Output the (x, y) coordinate of the center of the cell containing the given text.  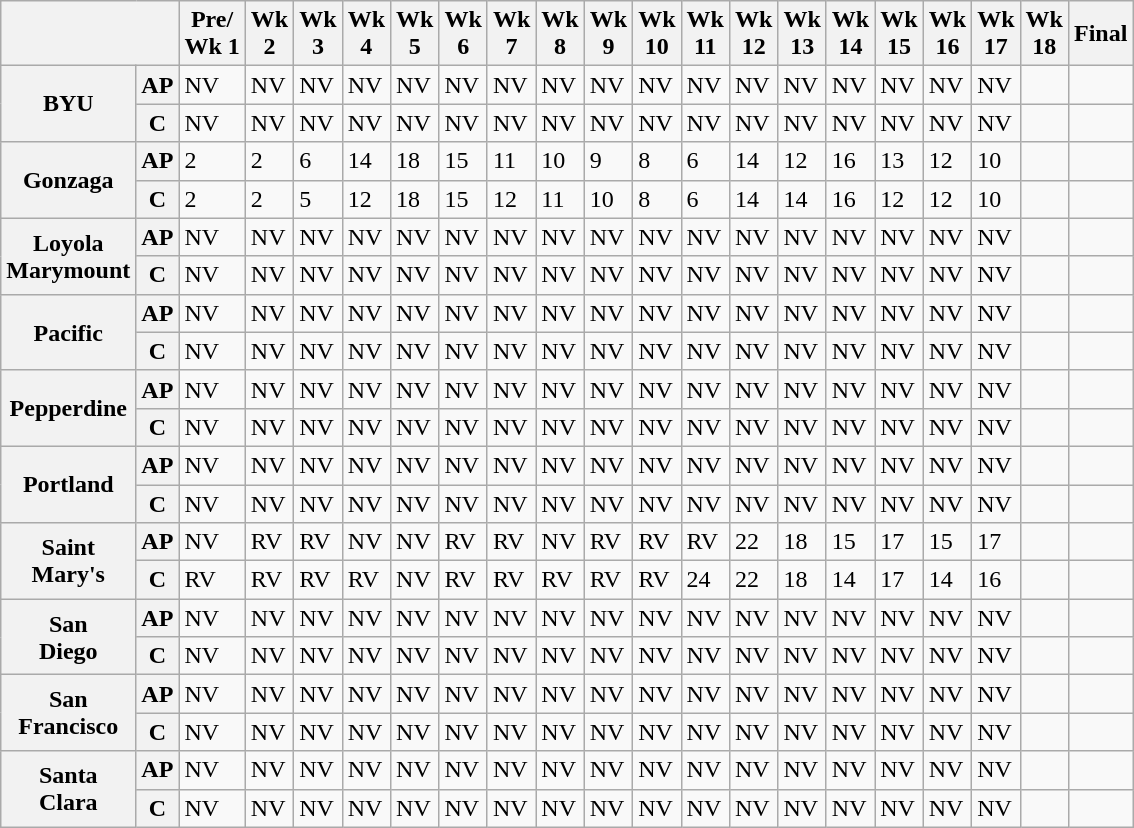
SantaClara (68, 789)
Wk13 (802, 34)
9 (608, 161)
Pepperdine (68, 408)
Wk11 (705, 34)
Wk14 (850, 34)
Wk16 (947, 34)
24 (705, 580)
BYU (68, 104)
Wk5 (415, 34)
5 (318, 199)
Wk18 (1044, 34)
Wk4 (366, 34)
Wk17 (996, 34)
Wk10 (657, 34)
Wk12 (753, 34)
SaintMary's (68, 561)
13 (899, 161)
Wk3 (318, 34)
SanFrancisco (68, 713)
SanDiego (68, 637)
Pre/Wk 1 (212, 34)
Wk6 (463, 34)
Gonzaga (68, 180)
Final (1100, 34)
Wk8 (560, 34)
Wk2 (269, 34)
Wk9 (608, 34)
LoyolaMarymount (68, 256)
Wk7 (511, 34)
Pacific (68, 332)
Portland (68, 484)
Wk15 (899, 34)
